Detect which cell encompasses the target text, then output its (x, y) center coordinate. 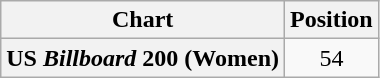
54 (332, 58)
Chart (143, 20)
Position (332, 20)
US Billboard 200 (Women) (143, 58)
